Locate the cell with the specified text and output its (X, Y) center coordinate. 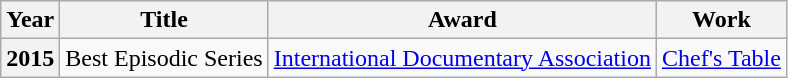
International Documentary Association (462, 58)
Chef's Table (721, 58)
Work (721, 20)
2015 (30, 58)
Year (30, 20)
Best Episodic Series (164, 58)
Award (462, 20)
Title (164, 20)
